Detect which cell encompasses the target text, then output its [x, y] center coordinate. 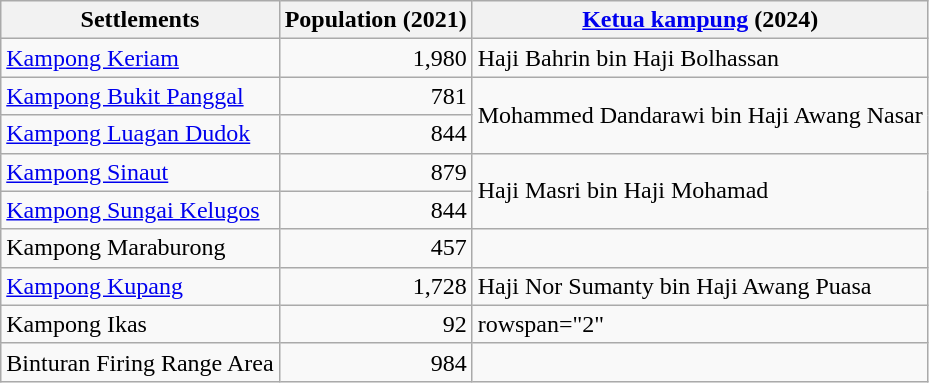
Binturan Firing Range Area [140, 362]
Haji Bahrin bin Haji Bolhassan [700, 58]
879 [376, 172]
Kampong Kupang [140, 286]
Settlements [140, 20]
781 [376, 96]
984 [376, 362]
Kampong Sungai Kelugos [140, 210]
Kampong Luagan Dudok [140, 134]
Kampong Keriam [140, 58]
457 [376, 248]
Haji Nor Sumanty bin Haji Awang Puasa [700, 286]
Kampong Ikas [140, 324]
92 [376, 324]
rowspan="2" [700, 324]
1,980 [376, 58]
1,728 [376, 286]
Kampong Bukit Panggal [140, 96]
Mohammed Dandarawi bin Haji Awang Nasar [700, 115]
Haji Masri bin Haji Mohamad [700, 191]
Population (2021) [376, 20]
Kampong Maraburong [140, 248]
Ketua kampung (2024) [700, 20]
Kampong Sinaut [140, 172]
